From the cell containing the given text, extract its center point as (X, Y) coordinate. 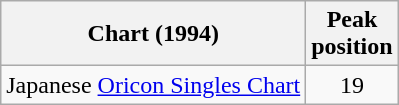
Peakposition (352, 34)
19 (352, 85)
Japanese Oricon Singles Chart (154, 85)
Chart (1994) (154, 34)
